Return the (X, Y) coordinate for the center point of the cell that contains the specified text.  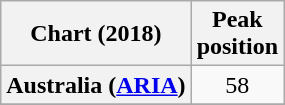
58 (237, 85)
Peakposition (237, 34)
Chart (2018) (96, 34)
Australia (ARIA) (96, 85)
